Return [x, y] of the center of cell containing provided text 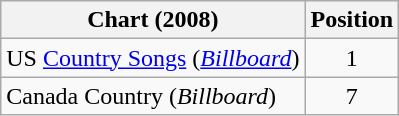
US Country Songs (Billboard) [153, 58]
7 [352, 96]
Canada Country (Billboard) [153, 96]
1 [352, 58]
Chart (2008) [153, 20]
Position [352, 20]
